Output the [X, Y] coordinate of the center of the cell containing the given text.  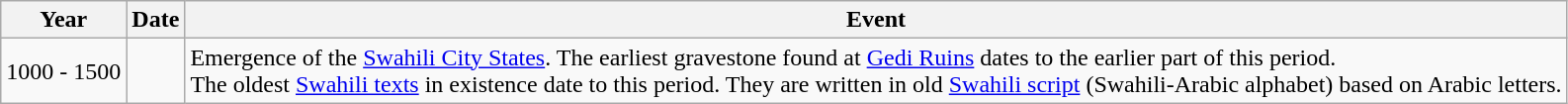
Year [63, 20]
Date [156, 20]
1000 - 1500 [63, 71]
Event [876, 20]
